Detect which cell encompasses the target text, then output its [x, y] center coordinate. 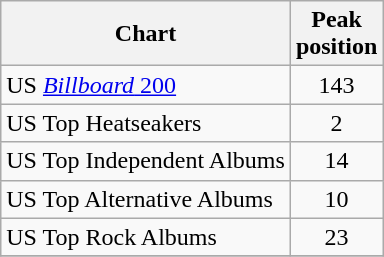
US Top Rock Albums [146, 237]
Peakposition [336, 34]
Chart [146, 34]
US Top Alternative Albums [146, 199]
14 [336, 161]
23 [336, 237]
2 [336, 123]
US Billboard 200 [146, 85]
US Top Independent Albums [146, 161]
US Top Heatseakers [146, 123]
143 [336, 85]
10 [336, 199]
